For the text-containing cell, return its midpoint in [X, Y] coordinate format. 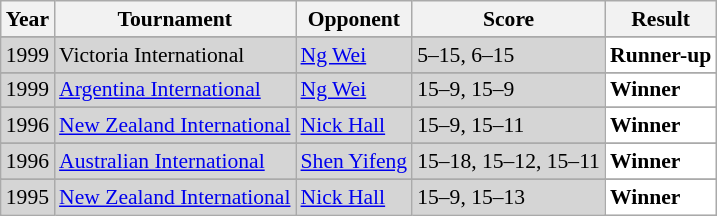
15–18, 15–12, 15–11 [508, 162]
Tournament [174, 19]
15–9, 15–9 [508, 90]
Opponent [354, 19]
15–9, 15–11 [508, 126]
Victoria International [174, 55]
Result [660, 19]
Australian International [174, 162]
Year [28, 19]
Runner-up [660, 55]
Argentina International [174, 90]
Score [508, 19]
15–9, 15–13 [508, 197]
Shen Yifeng [354, 162]
1995 [28, 197]
5–15, 6–15 [508, 55]
